Return the [X, Y] coordinate for the center point of the cell that contains the specified text.  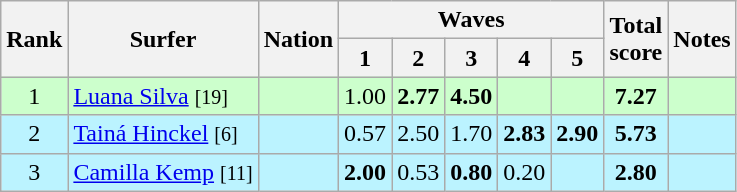
2.80 [636, 172]
4 [524, 58]
Rank [34, 39]
0.57 [366, 134]
2.50 [418, 134]
Tainá Hinckel [6] [163, 134]
5.73 [636, 134]
2.90 [578, 134]
0.53 [418, 172]
Nation [298, 39]
0.20 [524, 172]
1.70 [472, 134]
Totalscore [636, 39]
0.80 [472, 172]
5 [578, 58]
2.77 [418, 96]
Surfer [163, 39]
Camilla Kemp [11] [163, 172]
Notes [702, 39]
Luana Silva [19] [163, 96]
Waves [472, 20]
2.83 [524, 134]
7.27 [636, 96]
2.00 [366, 172]
4.50 [472, 96]
1.00 [366, 96]
